Identify which cell holds the provided text, then report its [x, y] central coordinate. 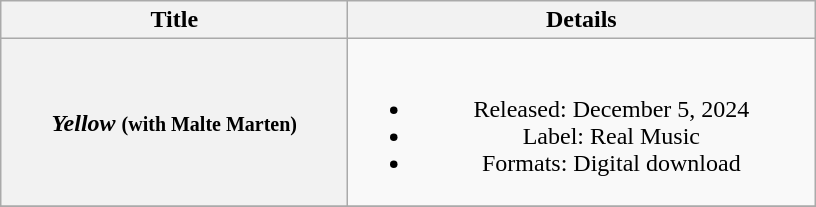
Yellow (with Malte Marten) [174, 122]
Details [582, 20]
Title [174, 20]
Released: December 5, 2024Label: Real MusicFormats: Digital download [582, 122]
